Output the (X, Y) coordinate of the center of the cell containing the given text.  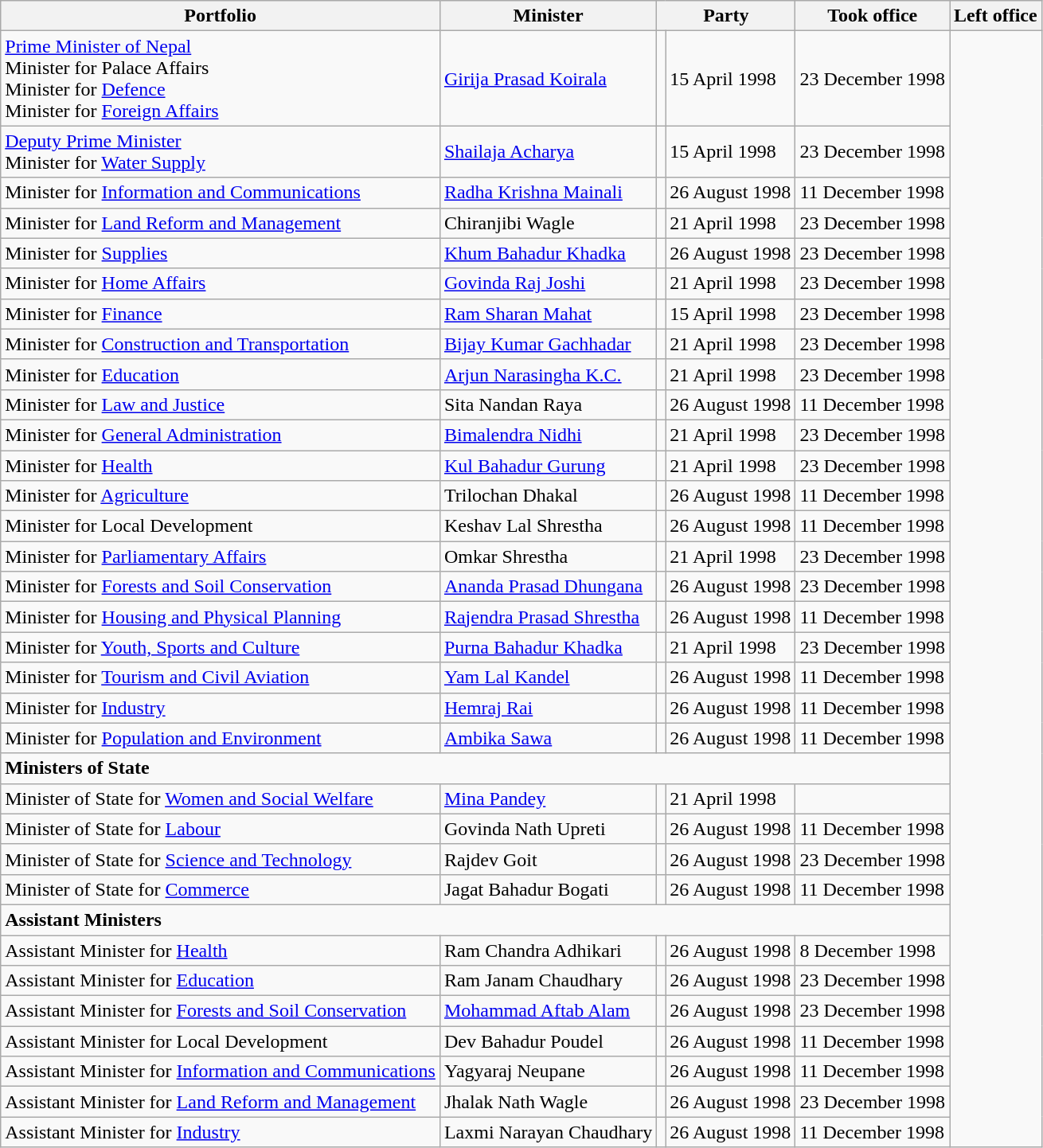
Assistant Minister for Local Development (221, 1041)
Trilochan Dhakal (548, 496)
Purna Bahadur Khadka (548, 647)
Minister for Home Affairs (221, 283)
Govinda Nath Upreti (548, 829)
Minister for General Administration (221, 435)
Bijay Kumar Gachhadar (548, 344)
Assistant Minister for Education (221, 981)
Ambika Sawa (548, 738)
Took office (873, 16)
Shailaja Acharya (548, 151)
Ram Sharan Mahat (548, 314)
Minister for Industry (221, 708)
Sita Nandan Raya (548, 404)
Minister for Law and Justice (221, 404)
Yagyaraj Neupane (548, 1072)
Portfolio (221, 16)
Minister of State for Commerce (221, 889)
Minister for Finance (221, 314)
Mohammad Aftab Alam (548, 1011)
Minister for Parliamentary Affairs (221, 556)
Minister of State for Science and Technology (221, 859)
Kul Bahadur Gurung (548, 466)
Keshav Lal Shrestha (548, 526)
Rajdev Goit (548, 859)
Yam Lal Kandel (548, 677)
Minister for Tourism and Civil Aviation (221, 677)
Minister for Youth, Sports and Culture (221, 647)
Chiranjibi Wagle (548, 223)
Minister for Supplies (221, 253)
Assistant Minister for Industry (221, 1132)
Laxmi Narayan Chaudhary (548, 1132)
Radha Krishna Mainali (548, 193)
Left office (996, 16)
Govinda Raj Joshi (548, 283)
Jhalak Nath Wagle (548, 1102)
Minister of State for Women and Social Welfare (221, 799)
Girija Prasad Koirala (548, 78)
Ministers of State (475, 768)
8 December 1998 (873, 950)
Arjun Narasingha K.C. (548, 374)
Ram Janam Chaudhary (548, 981)
Ram Chandra Adhikari (548, 950)
Minister for Housing and Physical Planning (221, 617)
Minister for Agriculture (221, 496)
Ananda Prasad Dhungana (548, 587)
Khum Bahadur Khadka (548, 253)
Minister for Population and Environment (221, 738)
Rajendra Prasad Shrestha (548, 617)
Minister for Education (221, 374)
Minister for Information and Communications (221, 193)
Minister for Local Development (221, 526)
Minister for Health (221, 466)
Minister for Land Reform and Management (221, 223)
Prime Minister of NepalMinister for Palace AffairsMinister for DefenceMinister for Foreign Affairs (221, 78)
Minister for Forests and Soil Conservation (221, 587)
Jagat Bahadur Bogati (548, 889)
Omkar Shrestha (548, 556)
Bimalendra Nidhi (548, 435)
Minister of State for Labour (221, 829)
Assistant Minister for Information and Communications (221, 1072)
Assistant Ministers (475, 920)
Mina Pandey (548, 799)
Assistant Minister for Forests and Soil Conservation (221, 1011)
Assistant Minister for Health (221, 950)
Dev Bahadur Poudel (548, 1041)
Minister (548, 16)
Deputy Prime MinisterMinister for Water Supply (221, 151)
Minister for Construction and Transportation (221, 344)
Hemraj Rai (548, 708)
Party (726, 16)
Assistant Minister for Land Reform and Management (221, 1102)
